Determine the (x, y) coordinate at the center of the cell enclosing the given text.  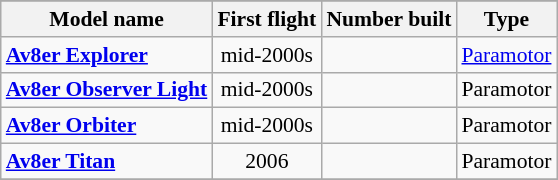
Type (506, 19)
Av8er Explorer (107, 55)
Av8er Orbiter (107, 126)
Number built (388, 19)
2006 (266, 162)
Av8er Titan (107, 162)
Av8er Observer Light (107, 90)
First flight (266, 19)
Model name (107, 19)
